For the text-containing cell, return its midpoint in (x, y) coordinate format. 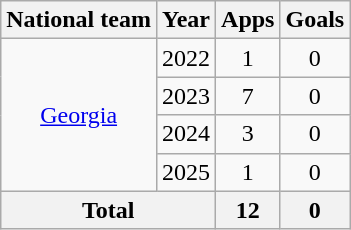
7 (248, 96)
Goals (315, 20)
2024 (186, 134)
Georgia (79, 115)
3 (248, 134)
2022 (186, 58)
2025 (186, 172)
Apps (248, 20)
National team (79, 20)
Year (186, 20)
Total (108, 210)
2023 (186, 96)
12 (248, 210)
